Identify which cell holds the provided text, then report its (X, Y) central coordinate. 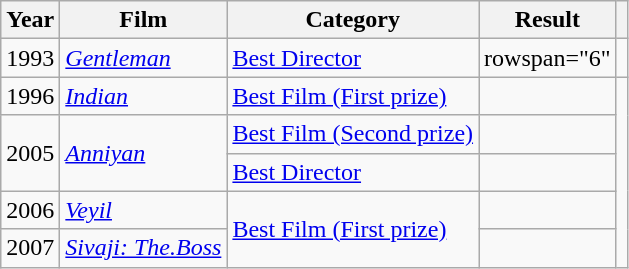
Indian (144, 96)
2006 (30, 210)
Gentleman (144, 58)
2005 (30, 153)
Result (548, 20)
Year (30, 20)
1993 (30, 58)
Film (144, 20)
1996 (30, 96)
2007 (30, 248)
Best Film (Second prize) (353, 134)
Sivaji: The.Boss (144, 248)
Veyil (144, 210)
Category (353, 20)
rowspan="6" (548, 58)
Anniyan (144, 153)
